Output the [x, y] coordinate of the center of the cell containing the given text.  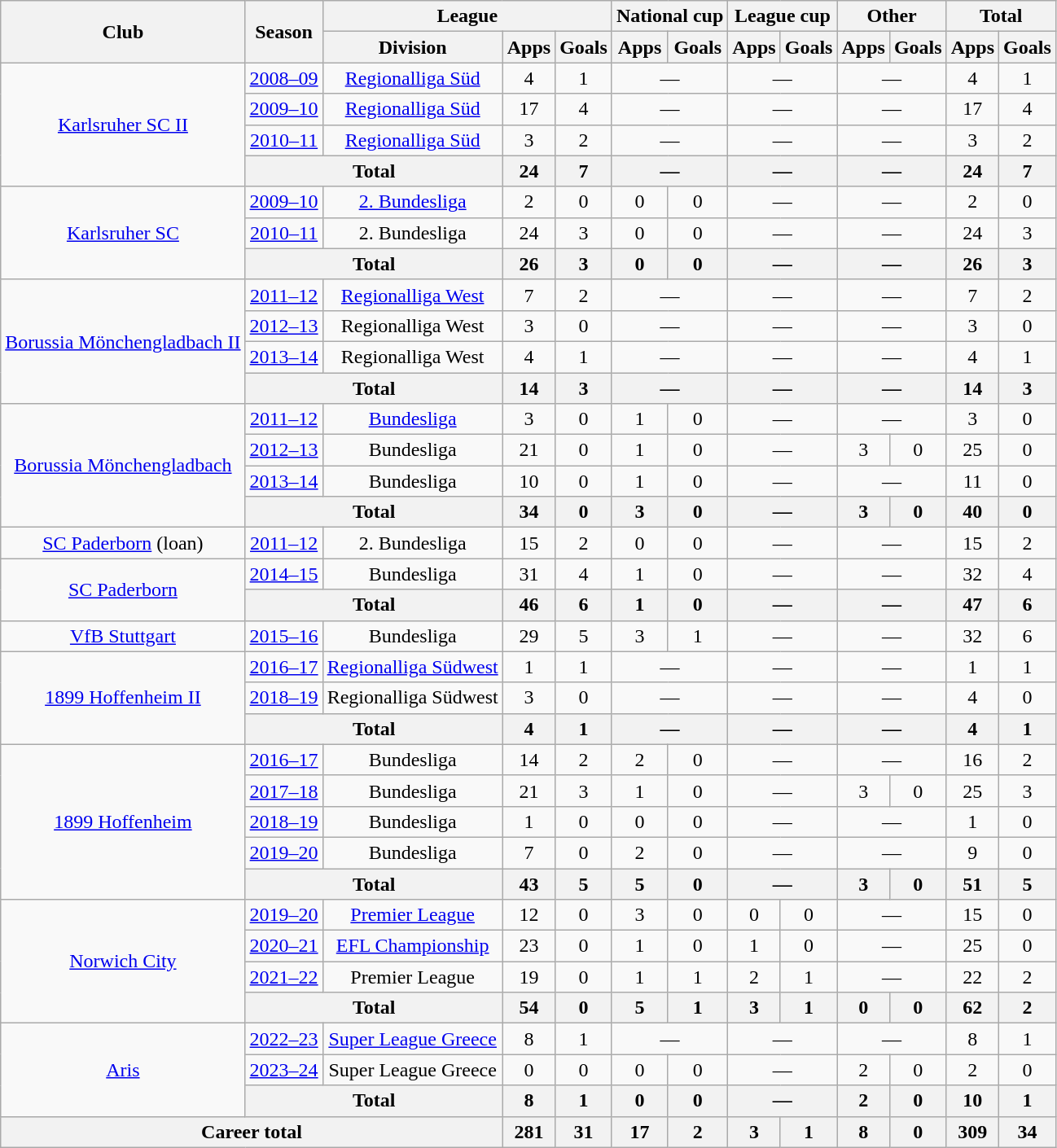
2008–09 [283, 78]
National cup [669, 16]
62 [972, 1008]
VfB Stuttgart [123, 636]
22 [972, 977]
2020–21 [283, 946]
47 [972, 605]
Karlsruher SC II [123, 125]
SC Paderborn (loan) [123, 543]
Borussia Mönchengladbach [123, 466]
309 [972, 1132]
1899 Hoffenheim [123, 822]
9 [972, 852]
16 [972, 760]
11 [972, 481]
51 [972, 883]
2022–23 [283, 1039]
40 [972, 512]
12 [528, 915]
Season [283, 32]
1899 Hoffenheim II [123, 698]
Norwich City [123, 962]
29 [528, 636]
Aris [123, 1070]
2021–22 [283, 977]
League [467, 16]
Career total [252, 1132]
2017–18 [283, 791]
46 [528, 605]
43 [528, 883]
Club [123, 32]
Borussia Mönchengladbach II [123, 341]
EFL Championship [412, 946]
23 [528, 946]
2015–16 [283, 636]
19 [528, 977]
Other [892, 16]
SC Paderborn [123, 589]
54 [528, 1008]
2014–15 [283, 574]
2023–24 [283, 1070]
League cup [783, 16]
Division [412, 47]
Karlsruher SC [123, 233]
281 [528, 1132]
